Pinpoint the cell where the given text exists, returning its [X, Y] midpoint coordinate. 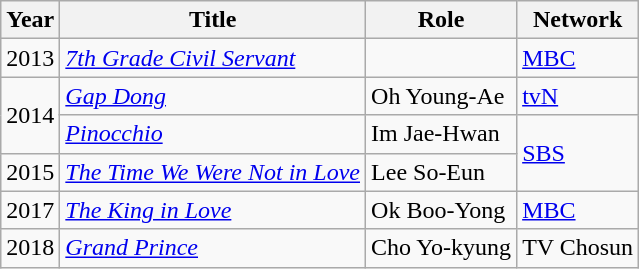
tvN [578, 96]
2013 [30, 58]
Year [30, 20]
Pinocchio [213, 134]
Cho Yo-kyung [442, 248]
The King in Love [213, 210]
Ok Boo-Yong [442, 210]
7th Grade Civil Servant [213, 58]
TV Chosun [578, 248]
SBS [578, 153]
The Time We Were Not in Love [213, 172]
Oh Young-Ae [442, 96]
Im Jae-Hwan [442, 134]
Gap Dong [213, 96]
Lee So-Eun [442, 172]
Title [213, 20]
Network [578, 20]
2014 [30, 115]
Grand Prince [213, 248]
Role [442, 20]
2017 [30, 210]
2018 [30, 248]
2015 [30, 172]
